Scan for the cell matching the given text and deliver its (x, y) coordinate at center. 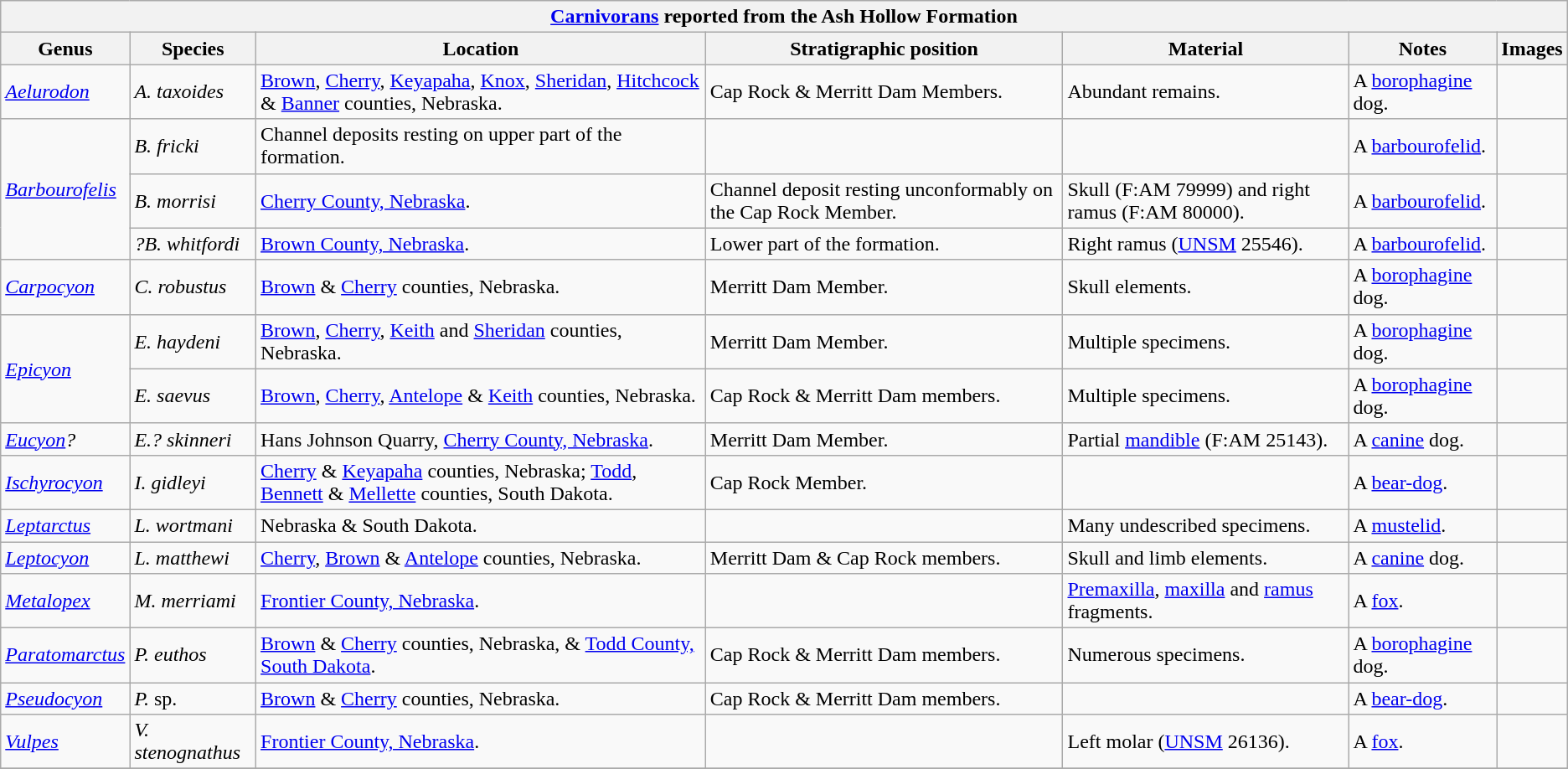
Brown, Cherry, Keith and Sheridan counties, Nebraska. (481, 342)
E.? skinneri (193, 439)
?B. whitfordi (193, 244)
Channel deposits resting on upper part of the formation. (481, 146)
P. euthos (193, 655)
Notes (1422, 49)
Aelurodon (65, 92)
A. taxoides (193, 92)
Genus (65, 49)
E. haydeni (193, 342)
Many undescribed specimens. (1206, 525)
Material (1206, 49)
I. gidleyi (193, 483)
Metalopex (65, 601)
Cap Rock Member. (885, 483)
B. morrisi (193, 201)
Skull (F:AM 79999) and right ramus (F:AM 80000). (1206, 201)
Leptarctus (65, 525)
Channel deposit resting unconformably on the Cap Rock Member. (885, 201)
Ischyrocyon (65, 483)
Eucyon? (65, 439)
B. fricki (193, 146)
Skull elements. (1206, 286)
Lower part of the formation. (885, 244)
M. merriami (193, 601)
L. matthewi (193, 557)
Location (481, 49)
Cherry, Brown & Antelope counties, Nebraska. (481, 557)
Images (1532, 49)
P. sp. (193, 699)
Species (193, 49)
Brown, Cherry, Antelope & Keith counties, Nebraska. (481, 395)
E. saevus (193, 395)
Leptocyon (65, 557)
Cherry County, Nebraska. (481, 201)
Epicyon (65, 369)
V. stenognathus (193, 742)
Vulpes (65, 742)
Barbourofelis (65, 189)
Cap Rock & Merritt Dam Members. (885, 92)
Skull and limb elements. (1206, 557)
Merritt Dam & Cap Rock members. (885, 557)
Cherry & Keyapaha counties, Nebraska; Todd, Bennett & Mellette counties, South Dakota. (481, 483)
Premaxilla, maxilla and ramus fragments. (1206, 601)
Pseudocyon (65, 699)
C. robustus (193, 286)
Right ramus (UNSM 25546). (1206, 244)
Numerous specimens. (1206, 655)
L. wortmani (193, 525)
A mustelid. (1422, 525)
Brown County, Nebraska. (481, 244)
Abundant remains. (1206, 92)
Carnivorans reported from the Ash Hollow Formation (784, 17)
Nebraska & South Dakota. (481, 525)
Paratomarctus (65, 655)
Carpocyon (65, 286)
Brown & Cherry counties, Nebraska, & Todd County, South Dakota. (481, 655)
Stratigraphic position (885, 49)
Partial mandible (F:AM 25143). (1206, 439)
Hans Johnson Quarry, Cherry County, Nebraska. (481, 439)
Brown, Cherry, Keyapaha, Knox, Sheridan, Hitchcock & Banner counties, Nebraska. (481, 92)
Left molar (UNSM 26136). (1206, 742)
